Identify which cell holds the provided text, then report its [x, y] central coordinate. 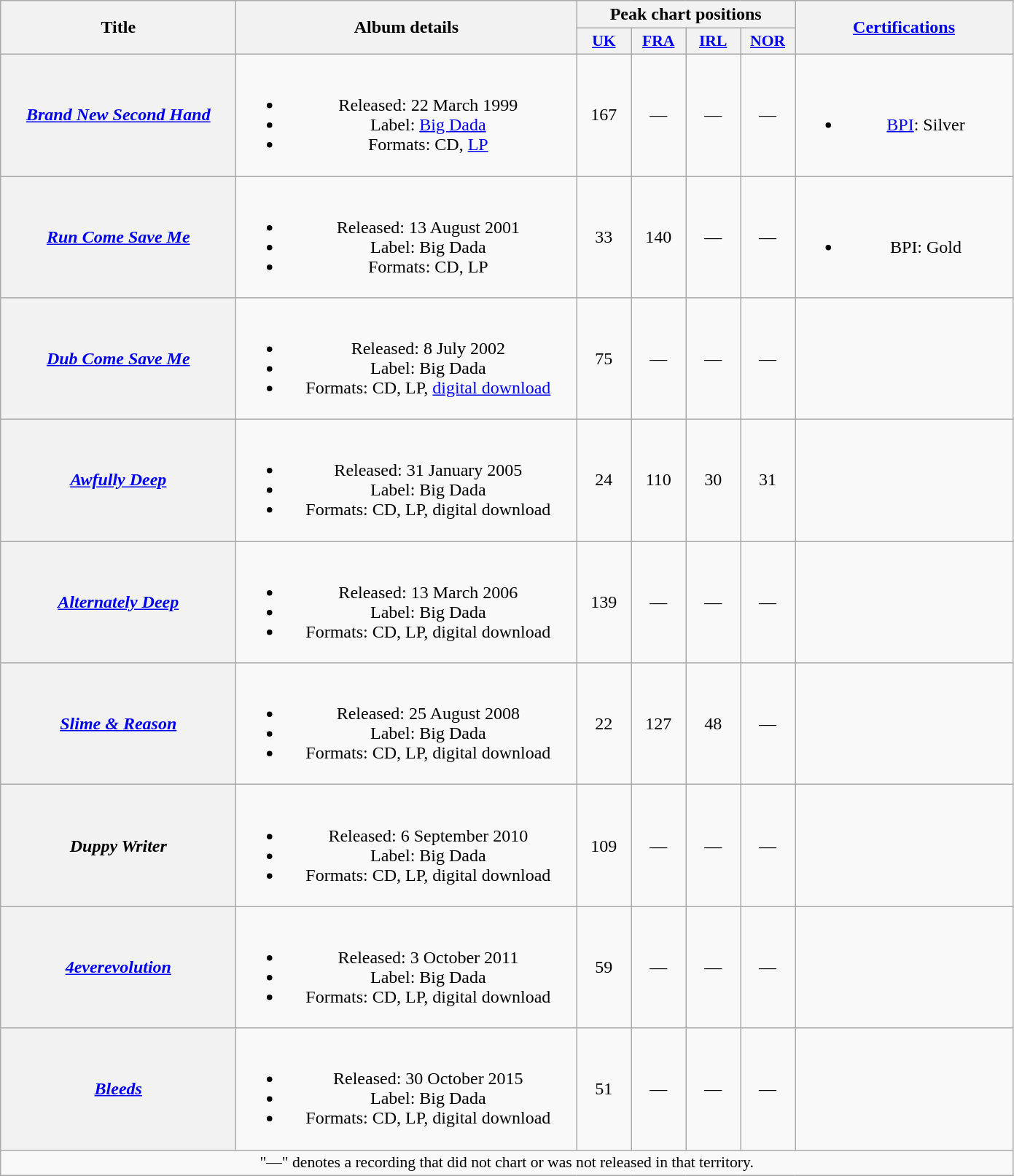
30 [713, 481]
24 [604, 481]
4everevolution [118, 968]
59 [604, 968]
Released: 6 September 2010Label: Big DadaFormats: CD, LP, digital download [407, 845]
Released: 25 August 2008Label: Big DadaFormats: CD, LP, digital download [407, 724]
Alternately Deep [118, 602]
167 [604, 115]
109 [604, 845]
Run Come Save Me [118, 238]
48 [713, 724]
BPI: Silver [904, 115]
Album details [407, 28]
Duppy Writer [118, 845]
FRA [659, 42]
Released: 22 March 1999Label: Big DadaFormats: CD, LP [407, 115]
Peak chart positions [686, 15]
Released: 8 July 2002Label: Big DadaFormats: CD, LP, digital download [407, 358]
Dub Come Save Me [118, 358]
Slime & Reason [118, 724]
Released: 31 January 2005Label: Big DadaFormats: CD, LP, digital download [407, 481]
110 [659, 481]
Title [118, 28]
Released: 13 March 2006Label: Big DadaFormats: CD, LP, digital download [407, 602]
Certifications [904, 28]
UK [604, 42]
75 [604, 358]
BPI: Gold [904, 238]
22 [604, 724]
140 [659, 238]
Awfully Deep [118, 481]
"—" denotes a recording that did not chart or was not released in that territory. [507, 1163]
Released: 3 October 2011Label: Big DadaFormats: CD, LP, digital download [407, 968]
NOR [768, 42]
33 [604, 238]
Released: 13 August 2001Label: Big DadaFormats: CD, LP [407, 238]
139 [604, 602]
IRL [713, 42]
127 [659, 724]
Bleeds [118, 1089]
Brand New Second Hand [118, 115]
Released: 30 October 2015Label: Big DadaFormats: CD, LP, digital download [407, 1089]
51 [604, 1089]
31 [768, 481]
